From the cell containing the given text, extract its center point as [X, Y] coordinate. 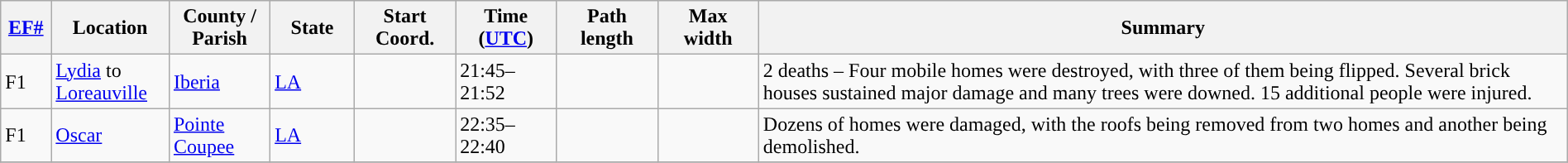
Iberia [219, 81]
Time (UTC) [506, 28]
Summary [1163, 28]
Pointe Coupee [219, 136]
Start Coord. [404, 28]
Lydia to Loreauville [111, 81]
Dozens of homes were damaged, with the roofs being removed from two homes and another being demolished. [1163, 136]
21:45–21:52 [506, 81]
EF# [26, 28]
County / Parish [219, 28]
State [313, 28]
22:35–22:40 [506, 136]
Location [111, 28]
Max width [708, 28]
Oscar [111, 136]
Path length [607, 28]
